Capture the cell that displays the provided text and extract its (X, Y) central coordinate. 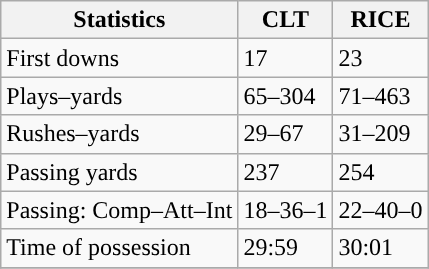
29:59 (286, 248)
23 (380, 58)
18–36–1 (286, 210)
254 (380, 172)
CLT (286, 20)
Passing: Comp–Att–Int (120, 210)
237 (286, 172)
17 (286, 58)
Plays–yards (120, 96)
30:01 (380, 248)
Time of possession (120, 248)
Statistics (120, 20)
65–304 (286, 96)
First downs (120, 58)
71–463 (380, 96)
Rushes–yards (120, 134)
31–209 (380, 134)
RICE (380, 20)
22–40–0 (380, 210)
29–67 (286, 134)
Passing yards (120, 172)
